Locate the cell with the specified text and output its [x, y] center coordinate. 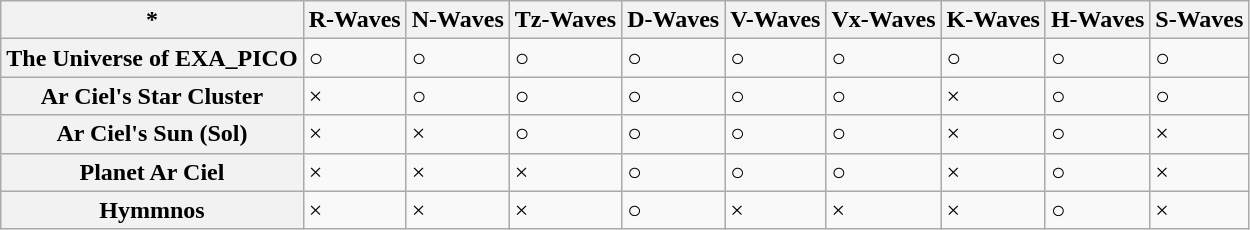
Ar Ciel's Sun (Sol) [152, 134]
Tz-Waves [565, 20]
* [152, 20]
Vx-Waves [884, 20]
S-Waves [1200, 20]
R-Waves [354, 20]
Hymmnos [152, 210]
K-Waves [993, 20]
D-Waves [674, 20]
N-Waves [458, 20]
Ar Ciel's Star Cluster [152, 96]
The Universe of EXA_PICO [152, 58]
Planet Ar Ciel [152, 172]
V-Waves [776, 20]
H-Waves [1097, 20]
